Identify which cell holds the provided text, then report its [X, Y] central coordinate. 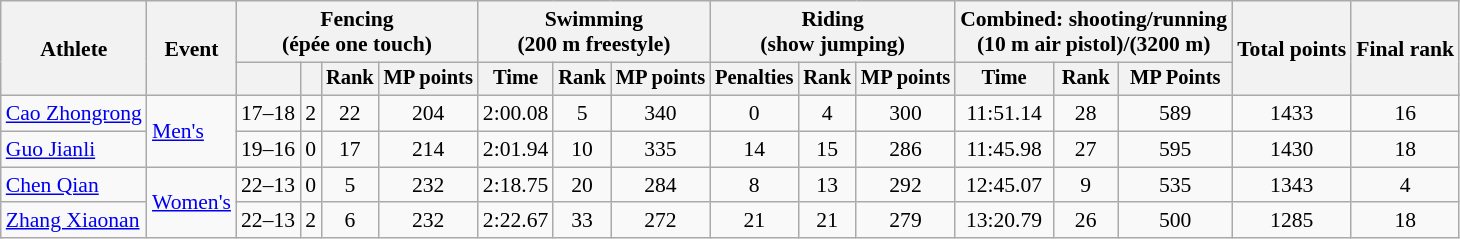
Event [192, 48]
Guo Jianli [74, 150]
10 [582, 150]
1285 [1292, 221]
8 [754, 185]
28 [1086, 114]
Cao Zhongrong [74, 114]
214 [428, 150]
Swimming(200 m freestyle) [594, 32]
Riding(show jumping) [832, 32]
MP Points [1175, 79]
1430 [1292, 150]
204 [428, 114]
2:00.08 [516, 114]
Combined: shooting/running(10 m air pistol)/(3200 m) [1094, 32]
500 [1175, 221]
292 [906, 185]
595 [1175, 150]
22 [350, 114]
Men's [192, 132]
6 [350, 221]
335 [660, 150]
2:01.94 [516, 150]
Zhang Xiaonan [74, 221]
9 [1086, 185]
Women's [192, 202]
535 [1175, 185]
1433 [1292, 114]
11:45.98 [1004, 150]
13 [827, 185]
13:20.79 [1004, 221]
17 [350, 150]
286 [906, 150]
Chen Qian [74, 185]
16 [1405, 114]
14 [754, 150]
272 [660, 221]
300 [906, 114]
20 [582, 185]
19–16 [268, 150]
11:51.14 [1004, 114]
589 [1175, 114]
17–18 [268, 114]
2:22.67 [516, 221]
26 [1086, 221]
15 [827, 150]
279 [906, 221]
27 [1086, 150]
Fencing(épée one touch) [357, 32]
1343 [1292, 185]
284 [660, 185]
340 [660, 114]
Penalties [754, 79]
33 [582, 221]
Final rank [1405, 48]
Athlete [74, 48]
12:45.07 [1004, 185]
Total points [1292, 48]
2:18.75 [516, 185]
